From the cell containing the given text, extract its center point as [x, y] coordinate. 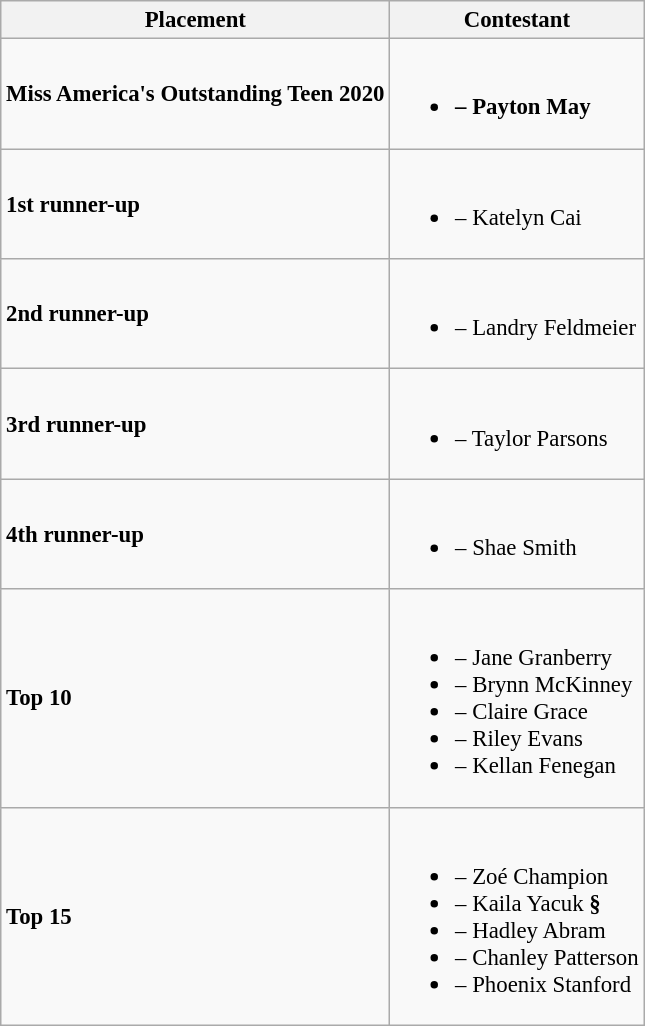
1st runner-up [196, 204]
– Zoé Champion – Kaila Yacuk § – Hadley Abram – Chanley Patterson – Phoenix Stanford [517, 916]
– Taylor Parsons [517, 424]
– Payton May [517, 94]
4th runner-up [196, 534]
– Shae Smith [517, 534]
– Landry Feldmeier [517, 314]
Top 15 [196, 916]
Top 10 [196, 698]
3rd runner-up [196, 424]
2nd runner-up [196, 314]
Placement [196, 20]
– Katelyn Cai [517, 204]
Contestant [517, 20]
– Jane Granberry – Brynn McKinney – Claire Grace – Riley Evans – Kellan Fenegan [517, 698]
Miss America's Outstanding Teen 2020 [196, 94]
